Capture the cell that displays the provided text and extract its [X, Y] central coordinate. 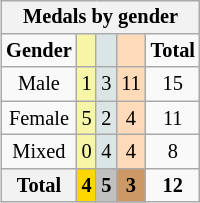
Medals by gender [100, 17]
Mixed [38, 152]
0 [87, 152]
Gender [38, 51]
1 [87, 84]
8 [173, 152]
Female [38, 118]
2 [106, 118]
15 [173, 84]
Male [38, 84]
12 [173, 185]
